Find where the given text appears and provide that cell's center as [x, y] coordinate. 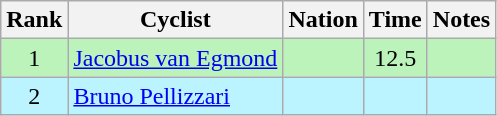
Bruno Pellizzari [176, 96]
Nation [323, 20]
Cyclist [176, 20]
1 [34, 58]
2 [34, 96]
Rank [34, 20]
12.5 [395, 58]
Notes [461, 20]
Jacobus van Egmond [176, 58]
Time [395, 20]
